Pinpoint the cell where the given text exists, returning its (x, y) midpoint coordinate. 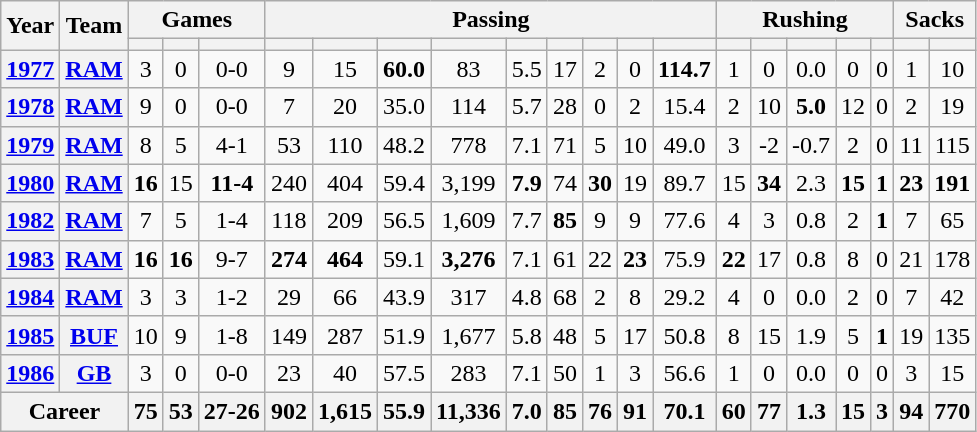
5.5 (526, 69)
27-26 (232, 411)
Year (30, 26)
50.8 (685, 335)
1980 (30, 183)
1.9 (810, 335)
3,199 (469, 183)
66 (344, 297)
65 (952, 221)
15.4 (685, 107)
42 (952, 297)
4-1 (232, 145)
Rushing (804, 20)
404 (344, 183)
283 (469, 373)
191 (952, 183)
Career (64, 411)
287 (344, 335)
57.5 (404, 373)
1,677 (469, 335)
-0.7 (810, 145)
1-2 (232, 297)
1978 (30, 107)
Team (94, 26)
56.5 (404, 221)
7.9 (526, 183)
464 (344, 259)
75 (146, 411)
59.4 (404, 183)
71 (564, 145)
77 (768, 411)
40 (344, 373)
70.1 (685, 411)
30 (600, 183)
1979 (30, 145)
77.6 (685, 221)
75.9 (685, 259)
902 (288, 411)
51.9 (404, 335)
11,336 (469, 411)
74 (564, 183)
274 (288, 259)
115 (952, 145)
48 (564, 335)
GB (94, 373)
89.7 (685, 183)
114 (469, 107)
5.7 (526, 107)
55.9 (404, 411)
68 (564, 297)
60.0 (404, 69)
83 (469, 69)
48.2 (404, 145)
1986 (30, 373)
59.1 (404, 259)
1-8 (232, 335)
118 (288, 221)
7.7 (526, 221)
240 (288, 183)
12 (854, 107)
91 (636, 411)
61 (564, 259)
20 (344, 107)
11-4 (232, 183)
209 (344, 221)
BUF (94, 335)
Passing (490, 20)
11 (912, 145)
34 (768, 183)
29 (288, 297)
1982 (30, 221)
317 (469, 297)
178 (952, 259)
1983 (30, 259)
49.0 (685, 145)
110 (344, 145)
Games (196, 20)
43.9 (404, 297)
5.0 (810, 107)
60 (734, 411)
1977 (30, 69)
29.2 (685, 297)
135 (952, 335)
3,276 (469, 259)
50 (564, 373)
778 (469, 145)
1984 (30, 297)
1.3 (810, 411)
114.7 (685, 69)
1985 (30, 335)
7.0 (526, 411)
1,615 (344, 411)
76 (600, 411)
770 (952, 411)
-2 (768, 145)
1-4 (232, 221)
4.8 (526, 297)
28 (564, 107)
149 (288, 335)
35.0 (404, 107)
1,609 (469, 221)
2.3 (810, 183)
21 (912, 259)
94 (912, 411)
56.6 (685, 373)
9-7 (232, 259)
Sacks (935, 20)
5.8 (526, 335)
